Search for the cell housing the specified text and yield its [x, y] center coordinate. 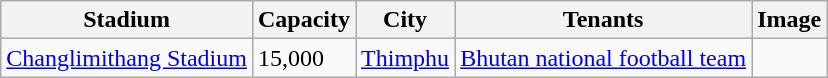
Tenants [604, 20]
Stadium [127, 20]
City [406, 20]
Bhutan national football team [604, 58]
Thimphu [406, 58]
15,000 [304, 58]
Capacity [304, 20]
Image [790, 20]
Changlimithang Stadium [127, 58]
